Identify which cell holds the provided text, then report its [x, y] central coordinate. 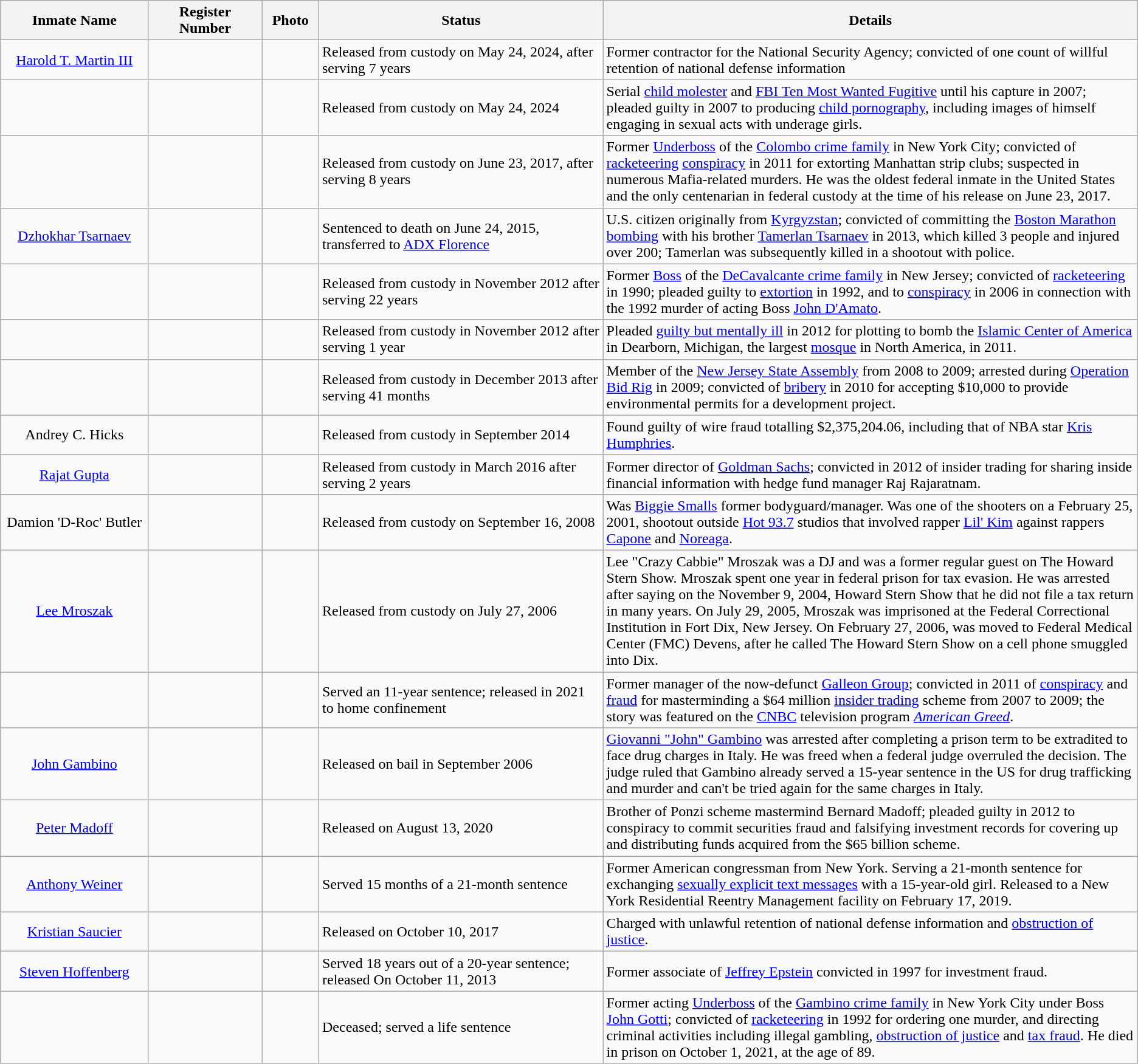
Inmate Name [74, 21]
Steven Hoffenberg [74, 971]
Released from custody on May 24, 2024 [461, 108]
Released on October 10, 2017 [461, 932]
Andrey C. Hicks [74, 435]
Former associate of Jeffrey Epstein convicted in 1997 for investment fraud. [871, 971]
Released from custody on June 23, 2017, after serving 8 years [461, 171]
Harold T. Martin III [74, 60]
Photo [291, 21]
Released from custody in December 2013 after serving 41 months [461, 387]
Dzhokhar Tsarnaev [74, 236]
Released from custody in November 2012 after serving 22 years [461, 292]
Served 18 years out of a 20-year sentence; released On October 11, 2013 [461, 971]
Former contractor for the National Security Agency; convicted of one count of willful retention of national defense information [871, 60]
Rajat Gupta [74, 474]
Damion 'D-Roc' Butler [74, 522]
John Gambino [74, 764]
Released from custody in November 2012 after serving 1 year [461, 339]
Details [871, 21]
Deceased; served a life sentence [461, 1027]
Released on August 13, 2020 [461, 828]
Kristian Saucier [74, 932]
Status [461, 21]
Served an 11-year sentence; released in 2021 to home confinement [461, 700]
Peter Madoff [74, 828]
Released on bail in September 2006 [461, 764]
Found guilty of wire fraud totalling $2,375,204.06, including that of NBA star Kris Humphries. [871, 435]
Released from custody on May 24, 2024, after serving 7 years [461, 60]
Lee Mroszak [74, 611]
Released from custody on September 16, 2008 [461, 522]
Released from custody in March 2016 after serving 2 years [461, 474]
Sentenced to death on June 24, 2015, transferred to ADX Florence [461, 236]
Released from custody in September 2014 [461, 435]
Served 15 months of a 21-month sentence [461, 884]
Register Number [205, 21]
Anthony Weiner [74, 884]
Charged with unlawful retention of national defense information and obstruction of justice. [871, 932]
Released from custody on July 27, 2006 [461, 611]
